Scan for the cell matching the given text and deliver its (x, y) coordinate at center. 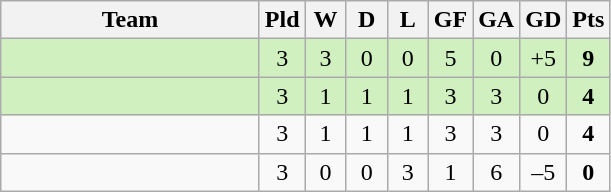
D (366, 20)
9 (588, 58)
Pts (588, 20)
Pld (282, 20)
Team (130, 20)
L (408, 20)
W (326, 20)
6 (496, 172)
GD (544, 20)
GF (450, 20)
+5 (544, 58)
GA (496, 20)
5 (450, 58)
–5 (544, 172)
